For the text-containing cell, return its midpoint in [x, y] coordinate format. 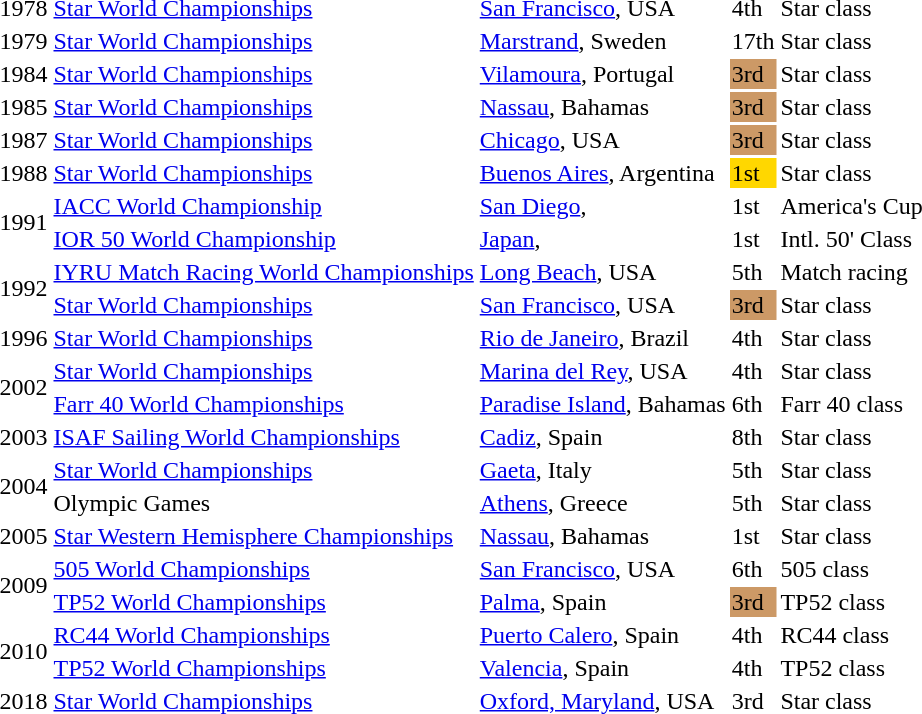
Star Western Hemisphere Championships [264, 536]
IACC World Championship [264, 206]
Long Beach, USA [602, 272]
Palma, Spain [602, 602]
IYRU Match Racing World Championships [264, 272]
Marstrand, Sweden [602, 41]
Japan, [602, 239]
Cadiz, Spain [602, 437]
Chicago, USA [602, 140]
Valencia, Spain [602, 668]
San Diego, [602, 206]
Gaeta, Italy [602, 470]
505 World Championships [264, 569]
Olympic Games [264, 503]
Rio de Janeiro, Brazil [602, 338]
RC44 World Championships [264, 635]
Puerto Calero, Spain [602, 635]
Farr 40 World Championships [264, 404]
17th [753, 41]
Buenos Aires, Argentina [602, 173]
8th [753, 437]
Vilamoura, Portugal [602, 74]
Athens, Greece [602, 503]
Paradise Island, Bahamas [602, 404]
IOR 50 World Championship [264, 239]
ISAF Sailing World Championships [264, 437]
Marina del Rey, USA [602, 371]
